For the text-containing cell, return its midpoint in [x, y] coordinate format. 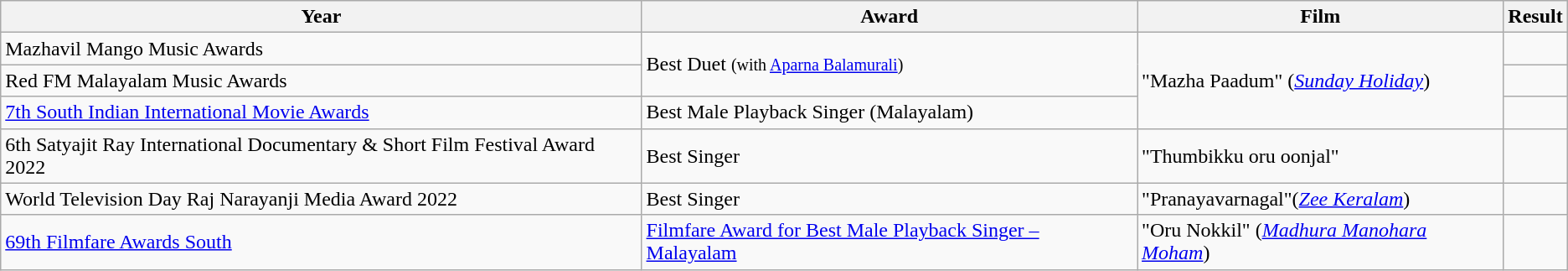
69th Filmfare Awards South [322, 242]
Mazhavil Mango Music Awards [322, 49]
7th South Indian International Movie Awards [322, 112]
World Television Day Raj Narayanji Media Award 2022 [322, 199]
"Oru Nokkil" (Madhura Manohara Moham) [1320, 242]
"Thumbikku oru oonjal" [1320, 156]
Best Male Playback Singer (Malayalam) [890, 112]
Filmfare Award for Best Male Playback Singer – Malayalam [890, 242]
6th Satyajit Ray International Documentary & Short Film Festival Award 2022 [322, 156]
"Pranayavarnagal"(Zee Keralam) [1320, 199]
Film [1320, 17]
"Mazha Paadum" (Sunday Holiday) [1320, 81]
Result [1535, 17]
Best Duet (with Aparna Balamurali) [890, 65]
Award [890, 17]
Year [322, 17]
Red FM Malayalam Music Awards [322, 81]
